Identify which cell holds the provided text, then report its [x, y] central coordinate. 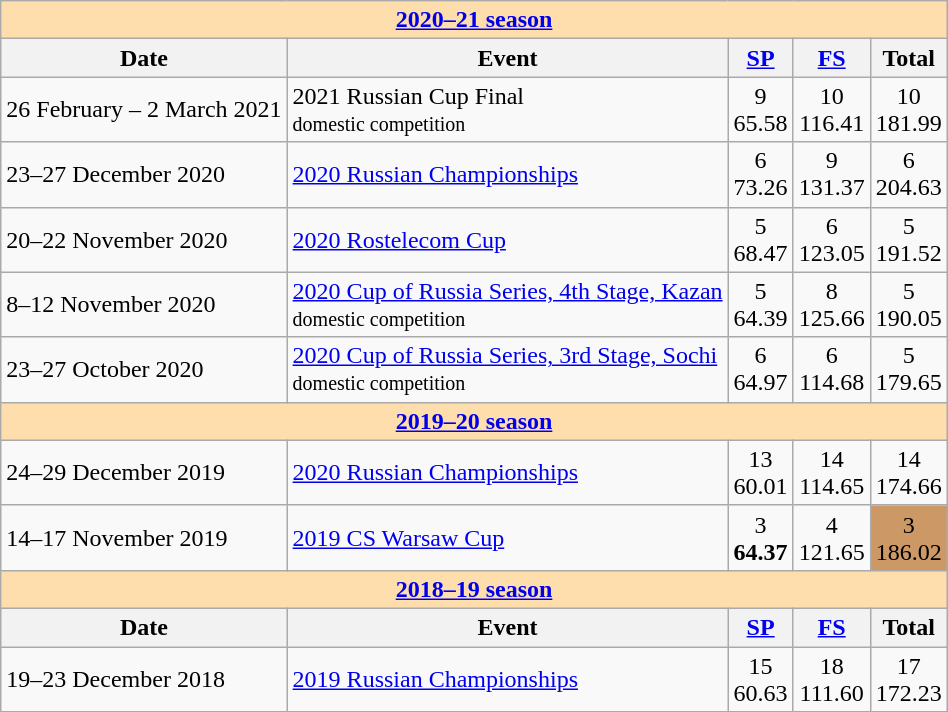
2020 Rostelecom Cup [508, 240]
9 65.58 [760, 110]
6 73.26 [760, 174]
10 116.41 [832, 110]
2019 Russian Championships [508, 678]
5 64.39 [760, 304]
6 64.97 [760, 370]
2020 Cup of Russia Series, 4th Stage, Kazan domestic competition [508, 304]
5 179.65 [908, 370]
3 186.02 [908, 538]
6 123.05 [832, 240]
2020–21 season [474, 20]
5 191.52 [908, 240]
20–22 November 2020 [144, 240]
8–12 November 2020 [144, 304]
5 68.47 [760, 240]
13 60.01 [760, 472]
2018–19 season [474, 589]
14 174.66 [908, 472]
5 190.05 [908, 304]
2020 Cup of Russia Series, 3rd Stage, Sochi domestic competition [508, 370]
8 125.66 [832, 304]
18 111.60 [832, 678]
14 114.65 [832, 472]
6 114.68 [832, 370]
9 131.37 [832, 174]
2021 Russian Cup Final domestic competition [508, 110]
4 121.65 [832, 538]
2019–20 season [474, 421]
26 February – 2 March 2021 [144, 110]
23–27 October 2020 [144, 370]
15 60.63 [760, 678]
10 181.99 [908, 110]
3 64.37 [760, 538]
19–23 December 2018 [144, 678]
24–29 December 2019 [144, 472]
17 172.23 [908, 678]
2019 CS Warsaw Cup [508, 538]
14–17 November 2019 [144, 538]
6 204.63 [908, 174]
23–27 December 2020 [144, 174]
